Search for the cell housing the specified text and yield its [x, y] center coordinate. 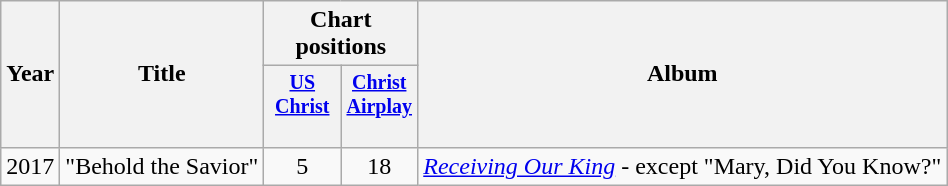
18 [380, 166]
USChrist [302, 106]
Year [30, 74]
Christ Airplay [380, 106]
2017 [30, 166]
Chart positions [341, 34]
Album [682, 74]
Title [162, 74]
"Behold the Savior" [162, 166]
5 [302, 166]
Receiving Our King - except "Mary, Did You Know?" [682, 166]
